Provide the [X, Y] coordinate of the cell's center where the given text is located.  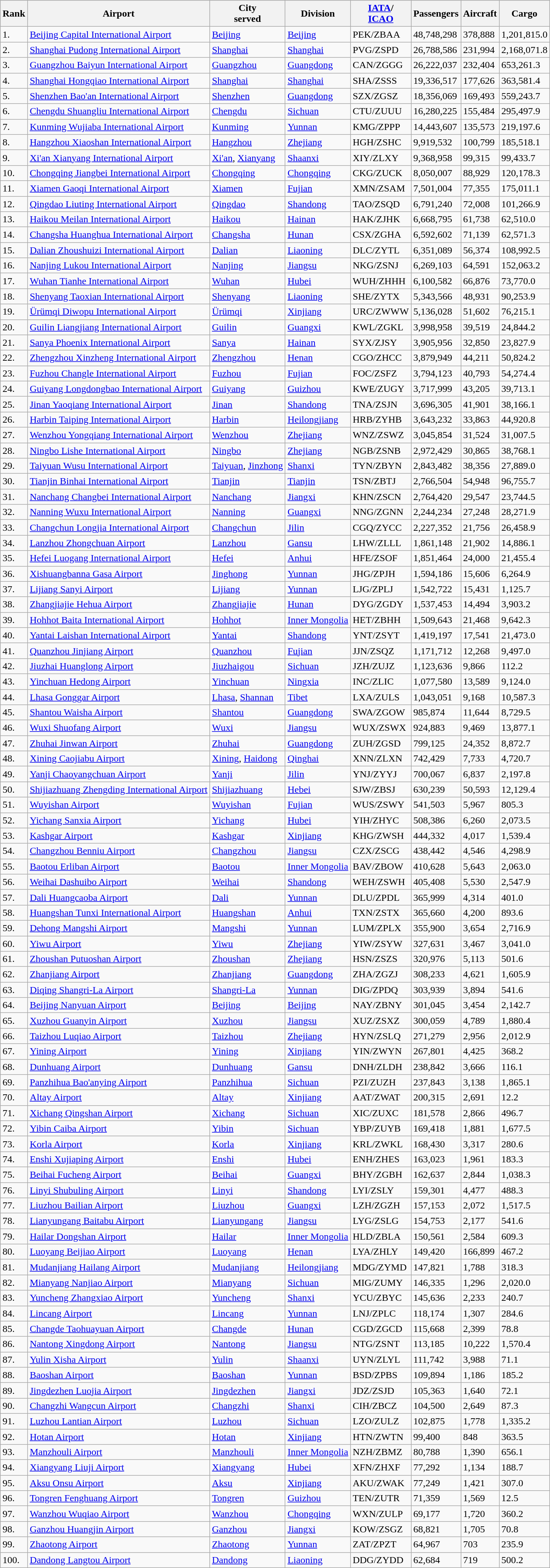
21,902 [480, 543]
1,677.5 [525, 1128]
28,271.9 [525, 512]
Nanning [248, 512]
Mudanjiang Hailang Airport [119, 1267]
300,059 [436, 1021]
237,843 [436, 1082]
10,587.3 [525, 697]
Baotou [248, 866]
2,972,429 [436, 451]
2,072 [480, 1206]
12,129.4 [525, 789]
9,469 [480, 728]
Changzhi Wangcun Airport [119, 1406]
1,043,051 [436, 697]
23. [14, 373]
6,668,795 [436, 219]
Liuzhou [248, 1206]
48,931 [480, 296]
2,233 [480, 1298]
68,821 [436, 1529]
116.1 [525, 1067]
BHY/ZGBH [381, 1174]
365,660 [436, 913]
Ganzhou [248, 1529]
42. [14, 666]
Taizhou [248, 1036]
Quanzhou [248, 651]
CKG/ZUCK [381, 173]
51,602 [480, 312]
23,827.9 [525, 343]
Hangzhou Xiaoshan International Airport [119, 142]
2,177 [480, 1221]
11,644 [480, 713]
Shanghai Hongqiao International Airport [119, 81]
Harbin Taiping International Airport [119, 419]
Diqing Shangri-La Airport [119, 990]
CIH/ZBCZ [381, 1406]
Wenzhou [248, 435]
Nanjing Lukou International Airport [119, 266]
1. [14, 34]
3. [14, 65]
56. [14, 882]
Jinghong [248, 574]
72.1 [525, 1390]
559,243.7 [525, 96]
85. [14, 1329]
109,894 [436, 1375]
54,274.4 [525, 373]
719 [480, 1560]
71. [14, 1113]
LZH/ZGZH [381, 1206]
Jiuzhai Huanglong Airport [119, 666]
18. [14, 296]
99,315 [480, 157]
Zhuhai [248, 743]
LZO/ZULZ [381, 1421]
Lhasa, Shannan [248, 697]
ZUH/ZGSD [381, 743]
9,168 [480, 697]
39,519 [480, 327]
38,166.1 [525, 404]
27,248 [480, 512]
Yanji Chaoyangchuan Airport [119, 774]
102,875 [436, 1421]
26. [14, 419]
Hohhot [248, 620]
16. [14, 266]
Yichang [248, 820]
31,524 [480, 435]
YCU/ZBYC [381, 1298]
231,994 [480, 50]
3,454 [480, 1005]
Tianjin Binhai International Airport [119, 481]
WUS/ZSWY [381, 805]
1,788 [480, 1267]
280.6 [525, 1144]
21,756 [480, 528]
444,332 [436, 836]
Haikou [248, 219]
Quanzhou Jinjiang Airport [119, 651]
154,753 [436, 1221]
Changchun Longjia International Airport [119, 528]
TSN/ZBTJ [381, 481]
Nantong [248, 1344]
YNJ/ZYYJ [381, 774]
Korla [248, 1144]
3,696,305 [436, 404]
1,961 [480, 1159]
177,626 [480, 81]
541,503 [436, 805]
295,497.9 [525, 111]
71.1 [525, 1360]
JJN/ZSQZ [381, 651]
8. [14, 142]
XNN/ZLXN [381, 759]
Xi'an, Xianyang [248, 157]
90,253.9 [525, 296]
Hebei [318, 789]
LXA/ZULS [381, 697]
27. [14, 435]
3,903.2 [525, 604]
YBP/ZUYB [381, 1128]
TYN/ZBYN [381, 466]
13,589 [480, 681]
61,738 [480, 219]
Sanya Phoenix International Airport [119, 343]
72,008 [480, 204]
TXN/ZSTX [381, 913]
CSX/ZGHA [381, 235]
17,541 [480, 635]
6,264.9 [525, 574]
Yibin [248, 1128]
97. [14, 1514]
3,988 [480, 1360]
Beijing Nanyuan Airport [119, 1005]
Cargo [525, 14]
Kashgar [248, 836]
155,484 [480, 111]
805.3 [525, 805]
XIY/ZLXY [381, 157]
Changsha [248, 235]
1,419,197 [436, 635]
CZX/ZSCG [381, 851]
Division [318, 14]
13. [14, 219]
Enshi [248, 1159]
924,883 [436, 728]
985,874 [436, 713]
653,261.3 [525, 65]
Yulin [248, 1360]
Airport [119, 14]
Altay [248, 1098]
Dalian Zhoushuizi International Airport [119, 250]
36. [14, 574]
8,872.7 [525, 743]
KHN/ZSCN [381, 497]
10,222 [480, 1344]
Lanzhou [248, 543]
6,791,240 [436, 204]
49. [14, 774]
Zhoushan [248, 959]
43. [14, 681]
Mudanjiang [248, 1267]
Nanning Wuxu International Airport [119, 512]
29,547 [480, 497]
53. [14, 836]
Chongqing Jiangbei International Airport [119, 173]
CGQ/ZYCC [381, 528]
28. [14, 451]
76,215.1 [525, 312]
JZH/ZUJZ [381, 666]
40,793 [480, 373]
37. [14, 589]
FOC/ZSFZ [381, 373]
SZX/ZGSZ [381, 96]
Kashgar Airport [119, 836]
58. [14, 913]
1,865.1 [525, 1082]
Chengdu Shuangliu International Airport [119, 111]
78. [14, 1221]
89. [14, 1390]
WUX/ZSWX [381, 728]
9,642.3 [525, 620]
51. [14, 805]
Korla Airport [119, 1144]
1,720 [480, 1514]
Cityserved [248, 14]
19. [14, 312]
893.6 [525, 913]
XMN/ZSAM [381, 188]
77,292 [436, 1468]
11. [14, 188]
3,794,123 [436, 373]
Hohhot Baita International Airport [119, 620]
TNA/ZSJN [381, 404]
Huangshan Tunxi International Airport [119, 913]
1,123,636 [436, 666]
72. [14, 1128]
378,888 [480, 34]
29. [14, 466]
80. [14, 1252]
Yantai [248, 635]
2,142.7 [525, 1005]
DLU/ZPDL [381, 897]
HRB/ZYHB [381, 419]
3,717,999 [436, 389]
60. [14, 944]
Passengers [436, 14]
1,390 [480, 1452]
LHW/ZLLL [381, 543]
Mianyang [248, 1283]
Kunming [248, 127]
Xuzhou [248, 1021]
ZAT/ZPZT [381, 1545]
Zhoushan Putuoshan Airport [119, 959]
Dalian [248, 250]
Zhengzhou [248, 358]
44,920.8 [525, 419]
5,136,028 [436, 312]
Yining [248, 1051]
Zhanjiang [248, 974]
73,770.0 [525, 281]
166,899 [480, 1252]
1,171,712 [436, 651]
2,197.8 [525, 774]
SHA/ZSSS [381, 81]
4,298.9 [525, 851]
Ürümqi Diwopu International Airport [119, 312]
24,352 [480, 743]
363,581.4 [525, 81]
62. [14, 974]
18,356,069 [436, 96]
Aircraft [480, 14]
3,998,958 [436, 327]
68. [14, 1067]
Lianyungang Baitabu Airport [119, 1221]
NZH/ZBMZ [381, 1452]
HYN/ZSLQ [381, 1036]
CAN/ZGGG [381, 65]
77,249 [436, 1483]
WXN/ZULP [381, 1514]
500.2 [525, 1560]
9,368,958 [436, 157]
1,186 [480, 1375]
Baoshan [248, 1375]
2,227,352 [436, 528]
NNG/ZGNN [381, 512]
WUH/ZHHH [381, 281]
40. [14, 635]
4,017 [480, 836]
183.3 [525, 1159]
99,433.7 [525, 157]
318.3 [525, 1267]
6. [14, 111]
742,429 [436, 759]
KWL/ZGKL [381, 327]
21,473.0 [525, 635]
7. [14, 127]
Wuhan Tianhe International Airport [119, 281]
12.5 [525, 1498]
65. [14, 1021]
149,420 [436, 1252]
9,124.0 [525, 681]
JHG/ZPJH [381, 574]
Dehong Mangshi Airport [119, 928]
Changde Taohuayuan Airport [119, 1329]
13,877.1 [525, 728]
55. [14, 866]
Mianyang Nanjiao Airport [119, 1283]
3,041.0 [525, 944]
1,569 [480, 1498]
Xichang [248, 1113]
77,355 [480, 188]
6,269,103 [436, 266]
5,967 [480, 805]
26,788,586 [436, 50]
2,547.9 [525, 882]
2,844 [480, 1174]
150,561 [436, 1236]
HLD/ZBLA [381, 1236]
82. [14, 1283]
Nanchang [248, 497]
Enshi Xujiaping Airport [119, 1159]
93. [14, 1452]
Beihai [248, 1174]
KHG/ZWSH [381, 836]
169,493 [480, 96]
DDG/ZYDD [381, 1560]
NGB/ZSNB [381, 451]
62,684 [436, 1560]
SWA/ZGOW [381, 713]
Yinchuan Hedong Airport [119, 681]
14,443,607 [436, 127]
38. [14, 604]
2,766,504 [436, 481]
467.2 [525, 1252]
12.2 [525, 1098]
Xiangyang [248, 1468]
2,716.9 [525, 928]
Manzhouli Airport [119, 1452]
Liuzhou Bailian Airport [119, 1206]
3,643,232 [436, 419]
113,185 [436, 1344]
630,239 [436, 789]
38,356 [480, 466]
84. [14, 1313]
363.5 [525, 1437]
508,386 [436, 820]
52. [14, 820]
9,497.0 [525, 651]
111,742 [436, 1360]
YIH/ZHYC [381, 820]
4,425 [480, 1051]
6,592,602 [436, 235]
Lanzhou Zhongchuan Airport [119, 543]
4,200 [480, 913]
Xiamen [248, 188]
Lincang Airport [119, 1313]
Dandong Langtou Airport [119, 1560]
9. [14, 157]
96,755.7 [525, 481]
BSD/ZPBS [381, 1375]
Dunhuang [248, 1067]
31. [14, 497]
39. [14, 620]
20. [14, 327]
1,605.9 [525, 974]
XUZ/ZSXZ [381, 1021]
9,919,532 [436, 142]
34. [14, 543]
DYG/ZGDY [381, 604]
2,584 [480, 1236]
90. [14, 1406]
48. [14, 759]
101,266.9 [525, 204]
SHE/ZYTX [381, 296]
WNZ/ZSWZ [381, 435]
Aksu Onsu Airport [119, 1483]
Yibin Caiba Airport [119, 1128]
Wuyishan Airport [119, 805]
6,100,582 [436, 281]
99,400 [436, 1437]
54. [14, 851]
Zhangjiajie Hehua Airport [119, 604]
Shenyang Taoxian International Airport [119, 296]
32,850 [480, 343]
Changsha Huanghua International Airport [119, 235]
67. [14, 1051]
Tibet [318, 697]
2,073.5 [525, 820]
100. [14, 1560]
Zhaotong [248, 1545]
26,458.9 [525, 528]
39,713.1 [525, 389]
17. [14, 281]
24,000 [480, 558]
Xining, Haidong [248, 759]
Hefei [248, 558]
327,631 [436, 944]
100,799 [480, 142]
284.6 [525, 1313]
74. [14, 1159]
200,315 [436, 1098]
2,399 [480, 1329]
169,418 [436, 1128]
MIG/ZUMY [381, 1283]
86. [14, 1344]
Aksu [248, 1483]
Linyi [248, 1190]
Hailar [248, 1236]
Zhangjiajie [248, 604]
ENH/ZHES [381, 1159]
NKG/ZSNJ [381, 266]
3,045,854 [436, 435]
98. [14, 1529]
LYA/ZHLY [381, 1252]
YNT/ZSYT [381, 635]
1,881 [480, 1128]
1,570.4 [525, 1344]
8,050,007 [436, 173]
XFN/ZHXF [381, 1468]
57. [14, 897]
KRL/ZWKL [381, 1144]
1,307 [480, 1313]
Nanjing [248, 266]
Ningbo [248, 451]
79. [14, 1236]
4,477 [480, 1190]
44. [14, 697]
235.9 [525, 1545]
AAT/ZWAT [381, 1098]
Yiwu [248, 944]
12. [14, 204]
Guiyang [248, 389]
157,153 [436, 1206]
2,866 [480, 1113]
DLC/ZYTL [381, 250]
Yinchuan [248, 681]
501.6 [525, 959]
SYX/ZJSY [381, 343]
Huangshan [248, 913]
Hangzhou [248, 142]
145,636 [436, 1298]
162,637 [436, 1174]
Fuzhou Changle International Airport [119, 373]
Wuhan [248, 281]
TEN/ZUTR [381, 1498]
152,063.2 [525, 266]
Jinan Yaoqiang International Airport [119, 404]
271,279 [436, 1036]
9,866 [480, 666]
21. [14, 343]
HAK/ZJHK [381, 219]
1,880.4 [525, 1021]
Fuzhou [248, 373]
1,421 [480, 1483]
77. [14, 1206]
185,518.1 [525, 142]
Yulin Xisha Airport [119, 1360]
112.2 [525, 666]
Mangshi [248, 928]
Weihai [248, 882]
Luoyang [248, 1252]
Wenzhou Yongqiang International Airport [119, 435]
Qinghai [318, 759]
Ganzhou Huangjin Airport [119, 1529]
410,628 [436, 866]
Qingdao Liuting International Airport [119, 204]
Beihai Fucheng Airport [119, 1174]
6,837 [480, 774]
Weihai Dashuibo Airport [119, 882]
159,301 [436, 1190]
KMG/ZPPP [381, 127]
Rank [14, 14]
Sanya [248, 343]
3,467 [480, 944]
Dali Huangcaoba Airport [119, 897]
Zhaotong Airport [119, 1545]
799,125 [436, 743]
219,197.6 [525, 127]
45. [14, 713]
Yining Airport [119, 1051]
Xining Caojiabu Airport [119, 759]
163,023 [436, 1159]
301,045 [436, 1005]
25. [14, 404]
2,956 [480, 1036]
4,314 [480, 897]
Jingdezhen [248, 1390]
23,744.5 [525, 497]
2,843,482 [436, 466]
1,594,186 [436, 574]
175,011.1 [525, 188]
405,408 [436, 882]
PVG/ZSPD [381, 50]
Luzhou [248, 1421]
Altay Airport [119, 1098]
1,861,148 [436, 543]
Ürümqi [248, 312]
5. [14, 96]
KOW/ZSGZ [381, 1529]
703 [480, 1545]
30,865 [480, 451]
Xi'an Xianyang International Airport [119, 157]
30. [14, 481]
76. [14, 1190]
104,500 [436, 1406]
LYI/ZSLY [381, 1190]
Hefei Luogang International Airport [119, 558]
Jinan [248, 404]
10. [14, 173]
71,359 [436, 1498]
2,649 [480, 1406]
62,510.0 [525, 219]
56,374 [480, 250]
33,863 [480, 419]
118,174 [436, 1313]
Guilin [248, 327]
368.2 [525, 1051]
3,666 [480, 1067]
Xichang Qingshan Airport [119, 1113]
4. [14, 81]
16,280,225 [436, 111]
Hailar Dongshan Airport [119, 1236]
401.0 [525, 897]
3,905,956 [436, 343]
2,020.0 [525, 1283]
XIC/ZUXC [381, 1113]
95. [14, 1483]
Changde [248, 1329]
Yichang Sanxia Airport [119, 820]
1,537,453 [436, 604]
43,205 [480, 389]
81. [14, 1267]
Changzhi [248, 1406]
1,038.3 [525, 1174]
Zhuhai Jinwan Airport [119, 743]
Baotou Erliban Airport [119, 866]
80,788 [436, 1452]
Luzhou Lantian Airport [119, 1421]
32. [14, 512]
1,509,643 [436, 620]
7,733 [480, 759]
LJG/ZPLJ [381, 589]
Panzhihua Bao'anying Airport [119, 1082]
AKU/ZWAK [381, 1483]
Guiyang Longdongbao International Airport [119, 389]
Changchun [248, 528]
108,992.5 [525, 250]
1,542,722 [436, 589]
LNJ/ZPLC [381, 1313]
5,643 [480, 866]
700,067 [436, 774]
Baoshan Airport [119, 1375]
3,894 [480, 990]
PEK/ZBAA [381, 34]
2,012.9 [525, 1036]
232,404 [480, 65]
1,539.4 [525, 836]
147,821 [436, 1267]
115,668 [436, 1329]
Shangri-La [248, 990]
96. [14, 1498]
Zhanjiang Airport [119, 974]
Taiyuan Wusu International Airport [119, 466]
Hotan Airport [119, 1437]
87. [14, 1360]
2,691 [480, 1098]
NTG/ZSNT [381, 1344]
609.3 [525, 1236]
105,363 [436, 1390]
64,967 [436, 1545]
240.7 [525, 1298]
Wuyishan [248, 805]
Shenzhen Bao'an International Airport [119, 96]
61. [14, 959]
Taizhou Luqiao Airport [119, 1036]
2,168,071.8 [525, 50]
Wanzhou Wuqiao Airport [119, 1514]
Tongren [248, 1498]
5,530 [480, 882]
Changzhou [248, 851]
88. [14, 1375]
496.7 [525, 1113]
Xuzhou Guanyin Airport [119, 1021]
87.3 [525, 1406]
7,501,004 [436, 188]
69. [14, 1082]
DIG/ZPDQ [381, 990]
ZHA/ZGZJ [381, 974]
63. [14, 990]
Lijiang [248, 589]
IATA/ICAO [381, 14]
69,177 [436, 1514]
31,007.5 [525, 435]
38,768.1 [525, 451]
146,335 [436, 1283]
62,571.3 [525, 235]
Yanji [248, 774]
BAV/ZBOW [381, 866]
24,844.2 [525, 327]
Linyi Shubuling Airport [119, 1190]
1,517.5 [525, 1206]
Yiwu Airport [119, 944]
488.3 [525, 1190]
6,351,089 [436, 250]
168,430 [436, 1144]
1,851,464 [436, 558]
3,138 [480, 1082]
WEH/ZSWH [381, 882]
5,113 [480, 959]
Luoyang Beijiao Airport [119, 1252]
HGH/ZSHC [381, 142]
Changzhou Benniu Airport [119, 851]
Wanzhou [248, 1514]
1,125.7 [525, 589]
656.1 [525, 1452]
PZI/ZUZH [381, 1082]
CTU/ZUUU [381, 111]
14,886.1 [525, 543]
307.0 [525, 1483]
Xiangyang Liuji Airport [119, 1468]
HTN/ZWTN [381, 1437]
Shenyang [248, 296]
HFE/ZSOF [381, 558]
Wuxi Shuofang Airport [119, 728]
Yuncheng Zhangxiao Airport [119, 1298]
1,705 [480, 1529]
438,442 [436, 851]
94. [14, 1468]
LUM/ZPLX [381, 928]
Chengdu [248, 111]
365,999 [436, 897]
135,573 [480, 127]
1,077,580 [436, 681]
19,336,517 [436, 81]
Beijing Capital International Airport [119, 34]
CGD/ZGCD [381, 1329]
Xishuangbanna Gasa Airport [119, 574]
Guilin Liangjiang International Airport [119, 327]
1,201,815.0 [525, 34]
33. [14, 528]
15. [14, 250]
CGO/ZHCC [381, 358]
4,621 [480, 974]
4,789 [480, 1021]
Harbin [248, 419]
2,244,234 [436, 512]
Guangzhou Baiyun International Airport [119, 65]
Panzhihua [248, 1082]
2. [14, 50]
Yuncheng [248, 1298]
3,879,949 [436, 358]
Shantou Waisha Airport [119, 713]
320,976 [436, 959]
Dali [248, 897]
66. [14, 1036]
64. [14, 1005]
66,876 [480, 281]
848 [480, 1437]
3,317 [480, 1144]
21,455.4 [525, 558]
308,233 [436, 974]
Shenzhen [248, 96]
KWE/ZUGY [381, 389]
185.2 [525, 1375]
54,948 [480, 481]
70.8 [525, 1529]
71,139 [480, 235]
INC/ZLIC [381, 681]
26,222,037 [436, 65]
238,842 [436, 1067]
Shijiazhuang Zhengding International Airport [119, 789]
50,824.2 [525, 358]
15,606 [480, 574]
Tongren Fenghuang Airport [119, 1498]
64,591 [480, 266]
Jingdezhen Luojia Airport [119, 1390]
4,546 [480, 851]
2,764,420 [436, 497]
Dunhuang Airport [119, 1067]
24. [14, 389]
35. [14, 558]
Kunming Wujiaba International Airport [119, 127]
DNH/ZLDH [381, 1067]
3,654 [480, 928]
YIW/ZSYW [381, 944]
92. [14, 1437]
HSN/ZSZS [381, 959]
41. [14, 651]
2,063.0 [525, 866]
78.8 [525, 1329]
Lincang [248, 1313]
88,929 [480, 173]
50. [14, 789]
120,178.3 [525, 173]
1,134 [480, 1468]
12,268 [480, 651]
1,640 [480, 1390]
NAY/ZBNY [381, 1005]
360.2 [525, 1514]
6,260 [480, 820]
Hotan [248, 1437]
Guangzhou [248, 65]
91. [14, 1421]
47. [14, 743]
5,343,566 [436, 296]
Nantong Xingdong Airport [119, 1344]
LYG/ZSLG [381, 1221]
Yantai Laishan International Airport [119, 635]
267,801 [436, 1051]
SJW/ZBSJ [381, 789]
46. [14, 728]
1,335.2 [525, 1421]
TAO/ZSQD [381, 204]
Wuxi [248, 728]
22. [14, 358]
73. [14, 1144]
Shanghai Pudong International Airport [119, 50]
Lijiang Sanyi Airport [119, 589]
188.7 [525, 1468]
MDG/ZYMD [381, 1267]
70. [14, 1098]
99. [14, 1545]
21,468 [480, 620]
Shijiazhuang [248, 789]
HET/ZBHH [381, 620]
Nanchang Changbei International Airport [119, 497]
Lhasa Gonggar Airport [119, 697]
303,939 [436, 990]
83. [14, 1298]
59. [14, 928]
Ningbo Lishe International Airport [119, 451]
50,593 [480, 789]
27,889.0 [525, 466]
Taiyuan, Jinzhong [248, 466]
Qingdao [248, 204]
1,778 [480, 1421]
41,901 [480, 404]
8,729.5 [525, 713]
14,494 [480, 604]
Lianyungang [248, 1221]
Ningxia [318, 681]
15,431 [480, 589]
48,748,298 [436, 34]
YIN/ZWYN [381, 1051]
355,900 [436, 928]
44,211 [480, 358]
URC/ZWWW [381, 312]
1,296 [480, 1283]
Shantou [248, 713]
Haikou Meilan International Airport [119, 219]
4,720.7 [525, 759]
JDZ/ZSJD [381, 1390]
Xiamen Gaoqi International Airport [119, 188]
75. [14, 1174]
14. [14, 235]
Jiuzhaigou [248, 666]
UYN/ZLYL [381, 1360]
181,578 [436, 1113]
Dandong [248, 1560]
Zhengzhou Xinzheng International Airport [119, 358]
Manzhouli [248, 1452]
